Capture the cell that displays the provided text and extract its (x, y) central coordinate. 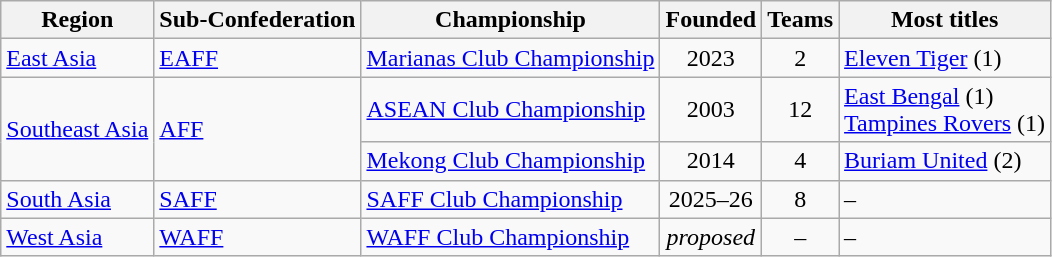
Southeast Asia (78, 128)
proposed (711, 237)
2003 (711, 110)
2025–26 (711, 199)
SAFF Club Championship (510, 199)
WAFF Club Championship (510, 237)
ASEAN Club Championship (510, 110)
East Asia (78, 58)
12 (800, 110)
4 (800, 161)
Founded (711, 20)
2 (800, 58)
South Asia (78, 199)
Region (78, 20)
SAFF (258, 199)
8 (800, 199)
2014 (711, 161)
Marianas Club Championship (510, 58)
West Asia (78, 237)
WAFF (258, 237)
AFF (258, 128)
Championship (510, 20)
Most titles (945, 20)
Eleven Tiger (1) (945, 58)
Teams (800, 20)
2023 (711, 58)
Mekong Club Championship (510, 161)
Sub-Confederation (258, 20)
East Bengal (1) Tampines Rovers (1) (945, 110)
Buriam United (2) (945, 161)
EAFF (258, 58)
